Determine the [X, Y] coordinate at the center of the cell enclosing the given text.  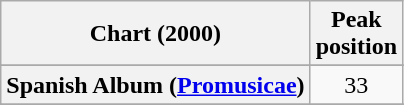
Spanish Album (Promusicae) [156, 85]
Chart (2000) [156, 34]
Peakposition [356, 34]
33 [356, 85]
